Find where the given text appears and provide that cell's center as [X, Y] coordinate. 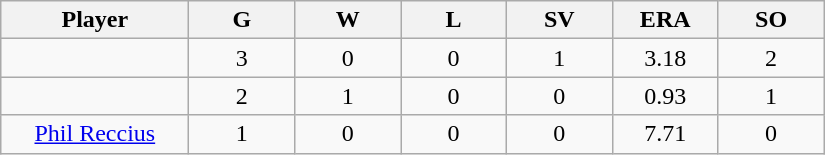
SO [771, 20]
Phil Reccius [95, 134]
3 [242, 58]
L [454, 20]
ERA [665, 20]
Player [95, 20]
W [348, 20]
0.93 [665, 96]
7.71 [665, 134]
SV [559, 20]
G [242, 20]
3.18 [665, 58]
